Pinpoint the cell where the given text exists, returning its [x, y] midpoint coordinate. 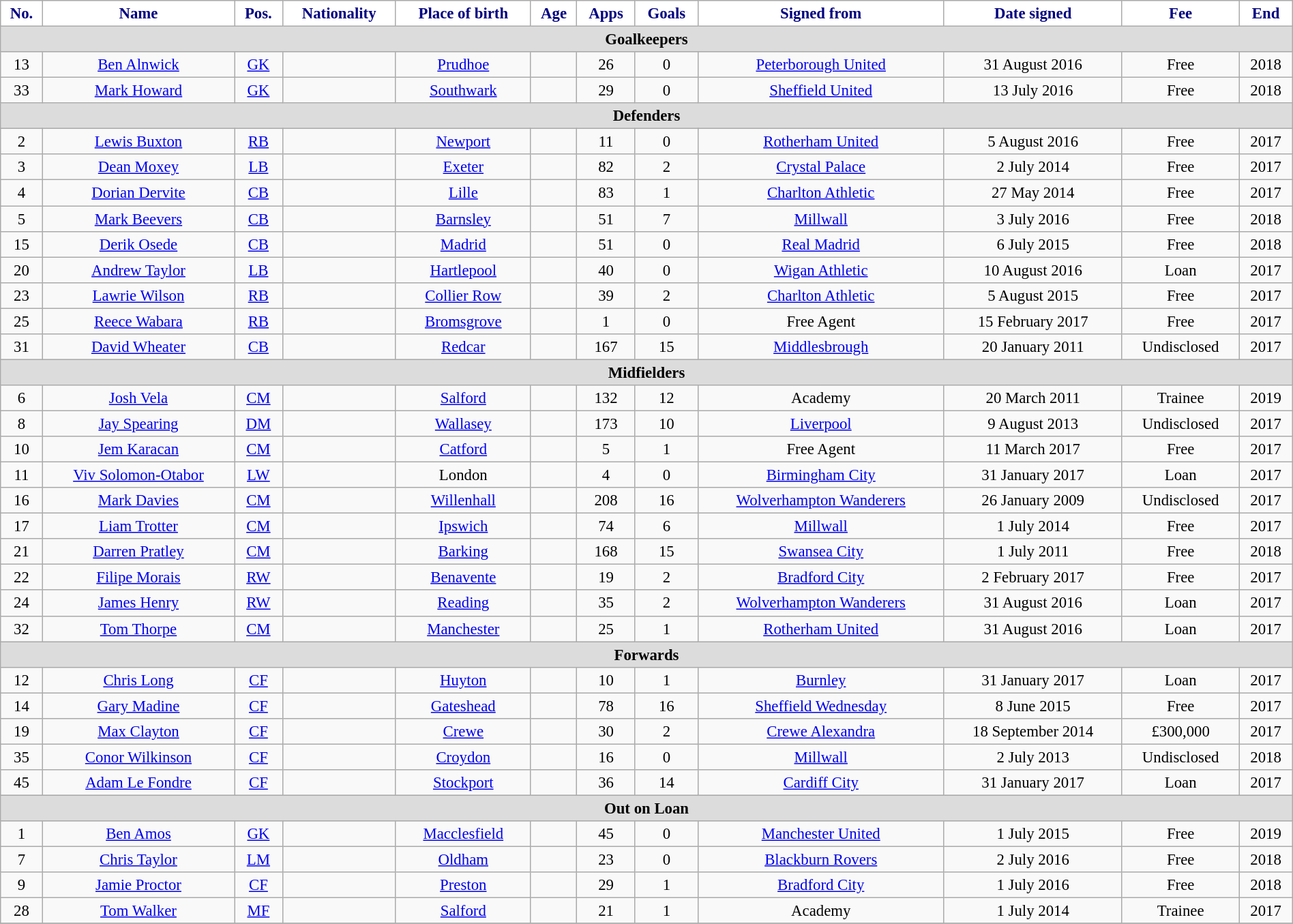
26 [606, 65]
Catford [463, 449]
Jay Spearing [138, 423]
LW [258, 475]
Jamie Proctor [138, 885]
Wigan Athletic [820, 270]
Barking [463, 552]
31 [22, 347]
Barnsley [463, 219]
Defenders [646, 116]
Blackburn Rovers [820, 860]
Midfielders [646, 372]
Ben Amos [138, 834]
Prudhoe [463, 65]
Chris Taylor [138, 860]
Wallasey [463, 423]
Manchester United [820, 834]
2 February 2017 [1032, 578]
18 September 2014 [1032, 732]
22 [22, 578]
Redcar [463, 347]
Tom Walker [138, 911]
Liam Trotter [138, 526]
Ben Alnwick [138, 65]
1 July 2015 [1032, 834]
3 July 2016 [1032, 219]
Birmingham City [820, 475]
Viv Solomon-Otabor [138, 475]
39 [606, 295]
5 August 2015 [1032, 295]
Gateshead [463, 706]
78 [606, 706]
Goalkeepers [646, 40]
Lewis Buxton [138, 142]
London [463, 475]
9 August 2013 [1032, 423]
Sheffield Wednesday [820, 706]
Swansea City [820, 552]
David Wheater [138, 347]
36 [606, 783]
End [1266, 14]
Derik Osede [138, 244]
Burnley [820, 680]
Croydon [463, 757]
Apps [606, 14]
Collier Row [463, 295]
Reading [463, 603]
15 February 2017 [1032, 321]
Forwards [646, 655]
Real Madrid [820, 244]
10 August 2016 [1032, 270]
Middlesbrough [820, 347]
132 [606, 398]
9 [22, 885]
Max Clayton [138, 732]
30 [606, 732]
28 [22, 911]
Madrid [463, 244]
Crewe [463, 732]
Bromsgrove [463, 321]
LM [258, 860]
Darren Pratley [138, 552]
Mark Howard [138, 91]
Age [554, 14]
Huyton [463, 680]
40 [606, 270]
168 [606, 552]
33 [22, 91]
2 July 2016 [1032, 860]
1 July 2011 [1032, 552]
2 July 2013 [1032, 757]
Date signed [1032, 14]
Pos. [258, 14]
82 [606, 167]
17 [22, 526]
Josh Vela [138, 398]
Macclesfield [463, 834]
Dean Moxey [138, 167]
Jem Karacan [138, 449]
Peterborough United [820, 65]
DM [258, 423]
26 January 2009 [1032, 501]
Dorian Dervite [138, 193]
13 July 2016 [1032, 91]
No. [22, 14]
24 [22, 603]
Exeter [463, 167]
Name [138, 14]
1 July 2016 [1032, 885]
£300,000 [1180, 732]
Mark Beevers [138, 219]
8 [22, 423]
Benavente [463, 578]
13 [22, 65]
Adam Le Fondre [138, 783]
Goals [666, 14]
Gary Madine [138, 706]
74 [606, 526]
Mark Davies [138, 501]
Sheffield United [820, 91]
27 May 2014 [1032, 193]
Crystal Palace [820, 167]
Lille [463, 193]
Place of birth [463, 14]
83 [606, 193]
5 August 2016 [1032, 142]
20 January 2011 [1032, 347]
Cardiff City [820, 783]
Fee [1180, 14]
Crewe Alexandra [820, 732]
20 March 2011 [1032, 398]
Signed from [820, 14]
Chris Long [138, 680]
Stockport [463, 783]
Ipswich [463, 526]
Nationality [339, 14]
MF [258, 911]
32 [22, 629]
Manchester [463, 629]
Out on Loan [646, 808]
Southwark [463, 91]
167 [606, 347]
Liverpool [820, 423]
Filipe Morais [138, 578]
8 June 2015 [1032, 706]
3 [22, 167]
11 March 2017 [1032, 449]
Lawrie Wilson [138, 295]
173 [606, 423]
Reece Wabara [138, 321]
Hartlepool [463, 270]
20 [22, 270]
James Henry [138, 603]
Willenhall [463, 501]
Newport [463, 142]
6 July 2015 [1032, 244]
Preston [463, 885]
Conor Wilkinson [138, 757]
208 [606, 501]
Andrew Taylor [138, 270]
2 July 2014 [1032, 167]
Oldham [463, 860]
Tom Thorpe [138, 629]
